Return [x, y] of the center of cell containing provided text 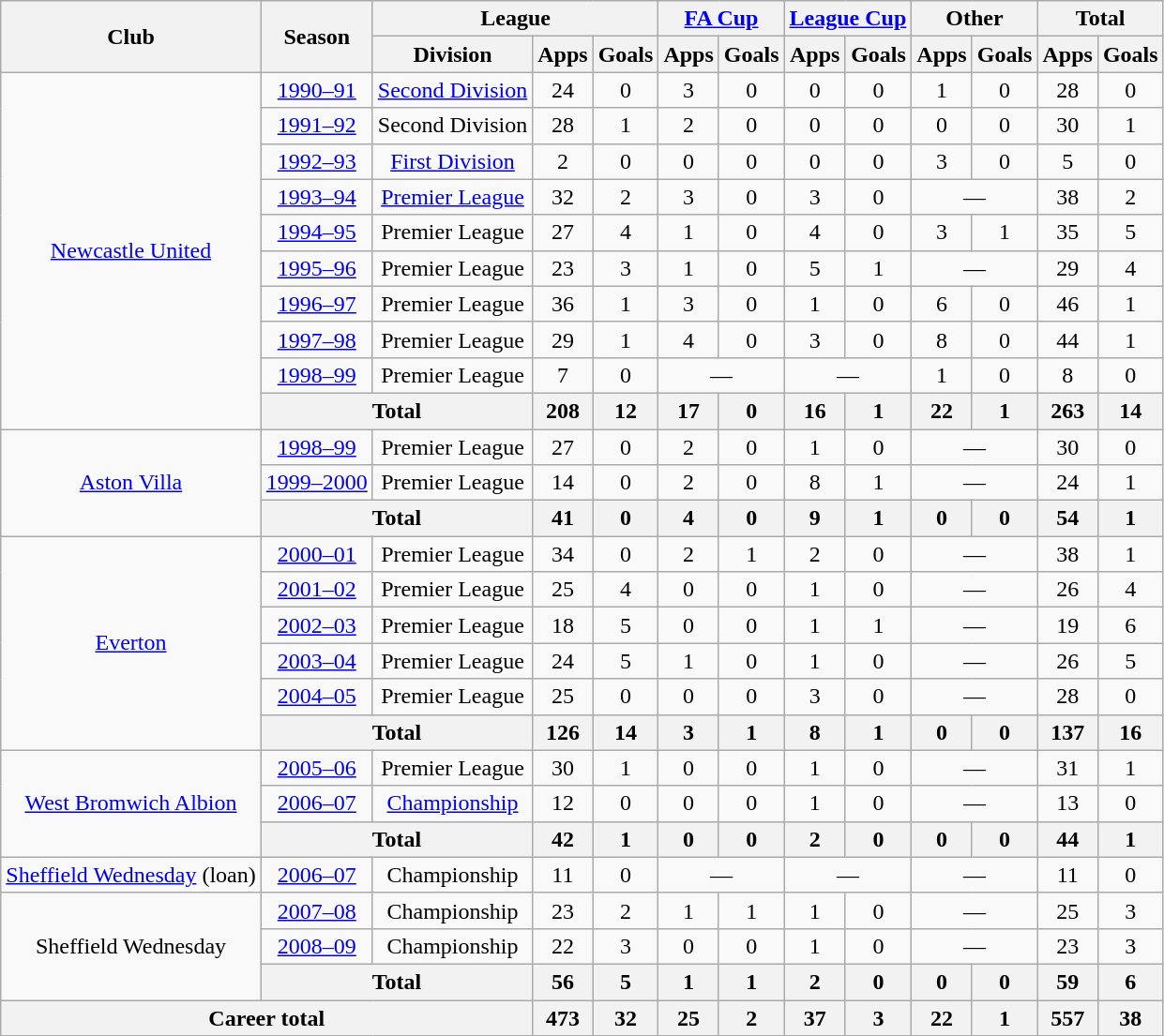
31 [1067, 768]
1995–96 [317, 268]
Sheffield Wednesday (loan) [131, 875]
1990–91 [317, 90]
1994–95 [317, 233]
2002–03 [317, 625]
1996–97 [317, 304]
Other [975, 19]
35 [1067, 233]
473 [563, 1017]
2000–01 [317, 554]
League Cup [848, 19]
59 [1067, 982]
18 [563, 625]
2003–04 [317, 661]
Career total [266, 1017]
1999–2000 [317, 483]
41 [563, 518]
208 [563, 411]
2001–02 [317, 590]
42 [563, 839]
1993–94 [317, 197]
17 [688, 411]
1997–98 [317, 339]
2008–09 [317, 946]
7 [563, 375]
263 [1067, 411]
Sheffield Wednesday [131, 946]
2005–06 [317, 768]
56 [563, 982]
West Bromwich Albion [131, 803]
Newcastle United [131, 251]
Club [131, 37]
First Division [452, 161]
54 [1067, 518]
46 [1067, 304]
9 [814, 518]
FA Cup [721, 19]
137 [1067, 732]
19 [1067, 625]
Aston Villa [131, 483]
36 [563, 304]
Season [317, 37]
League [516, 19]
13 [1067, 803]
2007–08 [317, 910]
1992–93 [317, 161]
34 [563, 554]
37 [814, 1017]
Division [452, 54]
557 [1067, 1017]
2004–05 [317, 697]
126 [563, 732]
1991–92 [317, 126]
Everton [131, 643]
